From the cell containing the given text, extract its center point as (X, Y) coordinate. 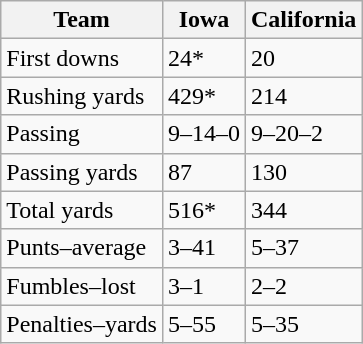
2–2 (304, 286)
214 (304, 96)
3–1 (204, 286)
516* (204, 210)
9–14–0 (204, 134)
Rushing yards (82, 96)
Total yards (82, 210)
Team (82, 20)
3–41 (204, 248)
130 (304, 172)
20 (304, 58)
Passing yards (82, 172)
24* (204, 58)
Punts–average (82, 248)
First downs (82, 58)
5–37 (304, 248)
5–55 (204, 324)
Passing (82, 134)
Iowa (204, 20)
Fumbles–lost (82, 286)
87 (204, 172)
California (304, 20)
5–35 (304, 324)
9–20–2 (304, 134)
429* (204, 96)
344 (304, 210)
Penalties–yards (82, 324)
